Locate the cell with the specified text and output its (X, Y) center coordinate. 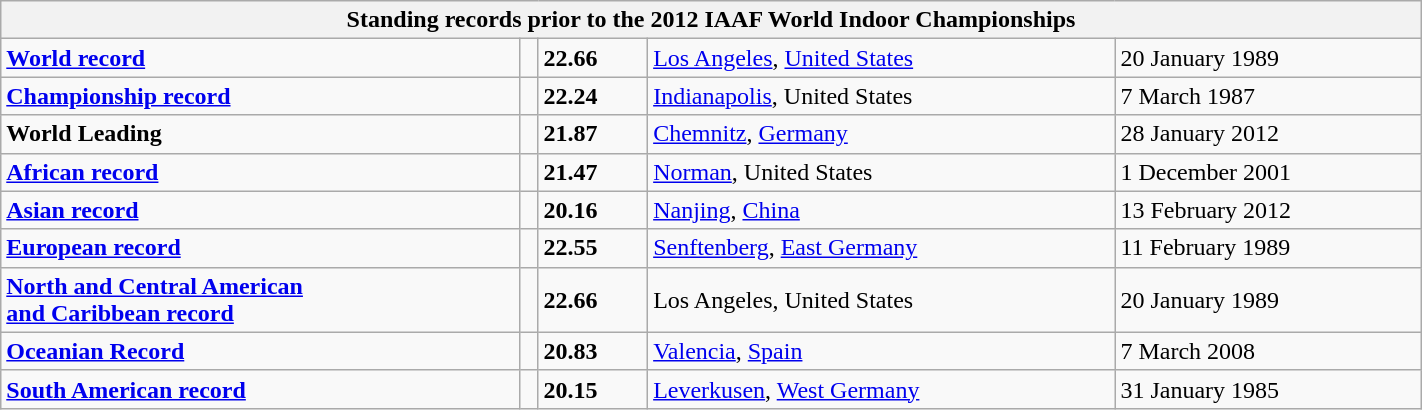
Chemnitz, Germany (882, 134)
Indianapolis, United States (882, 96)
Norman, United States (882, 172)
20.83 (593, 351)
Standing records prior to the 2012 IAAF World Indoor Championships (711, 20)
Senftenberg, East Germany (882, 248)
21.47 (593, 172)
World Leading (260, 134)
Nanjing, China (882, 210)
Oceanian Record (260, 351)
North and Central American and Caribbean record (260, 300)
South American record (260, 389)
Leverkusen, West Germany (882, 389)
European record (260, 248)
African record (260, 172)
20.15 (593, 389)
Asian record (260, 210)
22.55 (593, 248)
7 March 1987 (1268, 96)
22.24 (593, 96)
20.16 (593, 210)
Valencia, Spain (882, 351)
11 February 1989 (1268, 248)
21.87 (593, 134)
28 January 2012 (1268, 134)
World record (260, 58)
13 February 2012 (1268, 210)
Championship record (260, 96)
7 March 2008 (1268, 351)
31 January 1985 (1268, 389)
1 December 2001 (1268, 172)
